Identify which cell holds the provided text, then report its (X, Y) central coordinate. 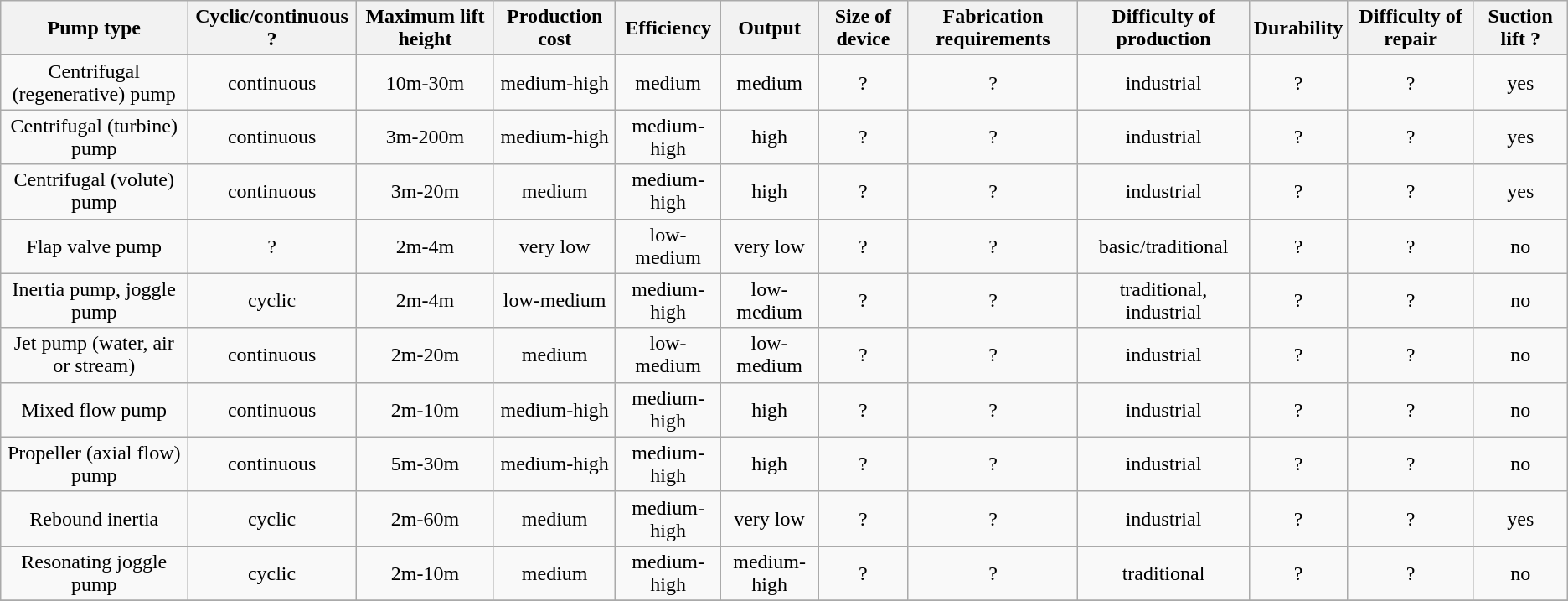
Fabrication requirements (993, 28)
Propeller (axial flow) pump (94, 464)
Production cost (554, 28)
Difficulty of production (1163, 28)
3m-20m (425, 191)
Centrifugal (regenerative) pump (94, 82)
Maximum lift height (425, 28)
5m-30m (425, 464)
2m-20m (425, 355)
3m-200m (425, 137)
Mixed flow pump (94, 409)
Flap valve pump (94, 246)
Resonating joggle pump (94, 573)
basic/traditional (1163, 246)
Pump type (94, 28)
Size of device (863, 28)
Rebound inertia (94, 518)
2m-60m (425, 518)
traditional (1163, 573)
Durability (1298, 28)
10m-30m (425, 82)
Centrifugal (volute) pump (94, 191)
Inertia pump, joggle pump (94, 300)
traditional, industrial (1163, 300)
Jet pump (water, air or stream) (94, 355)
Difficulty of repair (1411, 28)
Efficiency (668, 28)
Output (769, 28)
Suction lift ? (1520, 28)
Cyclic/continuous ? (272, 28)
Centrifugal (turbine) pump (94, 137)
